Output the (X, Y) coordinate of the center of the cell containing the given text.  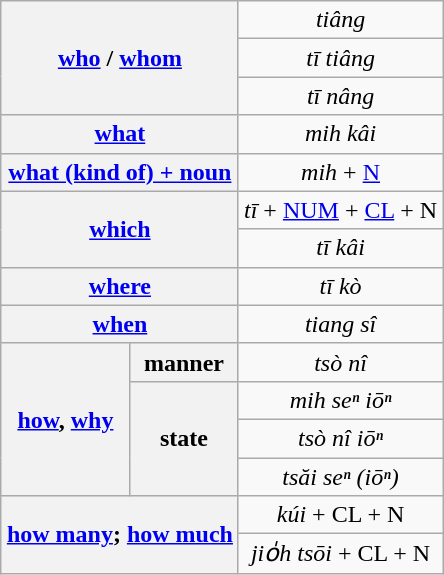
what (kind of) + noun (120, 172)
state (184, 438)
tī + NUM + CL + N (340, 210)
tsò nî (340, 362)
which (120, 229)
manner (184, 362)
mih kâi (340, 134)
tī kò (340, 286)
how, why (65, 419)
what (120, 134)
when (120, 324)
who / whom (120, 58)
tī nâng (340, 96)
mih + N (340, 172)
tsăi seⁿ (iōⁿ) (340, 477)
tiang sî (340, 324)
where (120, 286)
tī tiâng (340, 58)
jio̍h tsōi + CL + N (340, 554)
how many; how much (120, 535)
tī kâi (340, 248)
tsò nî iōⁿ (340, 438)
mih seⁿ iōⁿ (340, 400)
kúi + CL + N (340, 515)
tiâng (340, 20)
